From the cell containing the given text, extract its center point as (X, Y) coordinate. 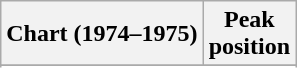
Chart (1974–1975) (102, 34)
Peakposition (249, 34)
